Locate the cell with the specified text and output its [x, y] center coordinate. 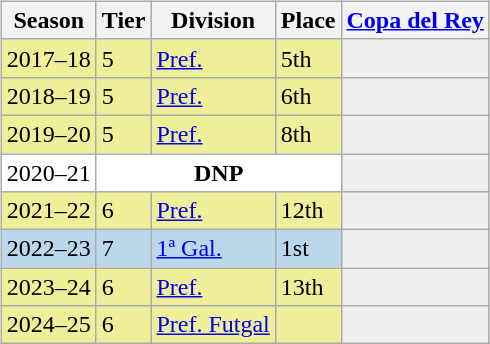
7 [124, 249]
2022–23 [48, 249]
Tier [124, 20]
13th [308, 287]
2019–20 [48, 134]
DNP [218, 173]
Place [308, 20]
2020–21 [48, 173]
2024–25 [48, 325]
2017–18 [48, 58]
2023–24 [48, 287]
2021–22 [48, 211]
12th [308, 211]
Copa del Rey [415, 20]
1st [308, 249]
6th [308, 96]
2018–19 [48, 96]
Division [213, 20]
Pref. Futgal [213, 325]
Season [48, 20]
1ª Gal. [213, 249]
8th [308, 134]
5th [308, 58]
